Find where the given text appears and provide that cell's center as [x, y] coordinate. 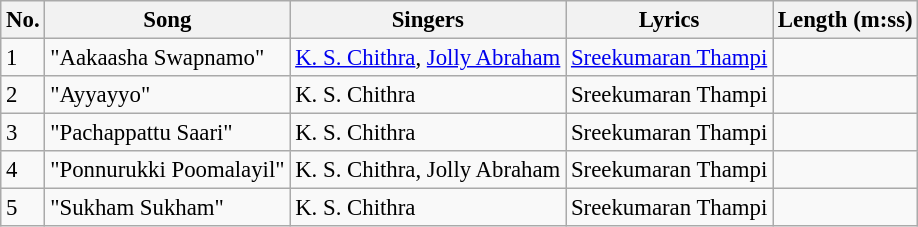
1 [23, 58]
Song [168, 20]
"Pachappattu Saari" [168, 133]
5 [23, 208]
"Sukham Sukham" [168, 208]
Lyrics [670, 20]
"Aakaasha Swapnamo" [168, 58]
2 [23, 95]
"Ayyayyo" [168, 95]
3 [23, 133]
Singers [428, 20]
No. [23, 20]
"Ponnurukki Poomalayil" [168, 170]
Length (m:ss) [846, 20]
4 [23, 170]
